From the cell containing the given text, extract its center point as [x, y] coordinate. 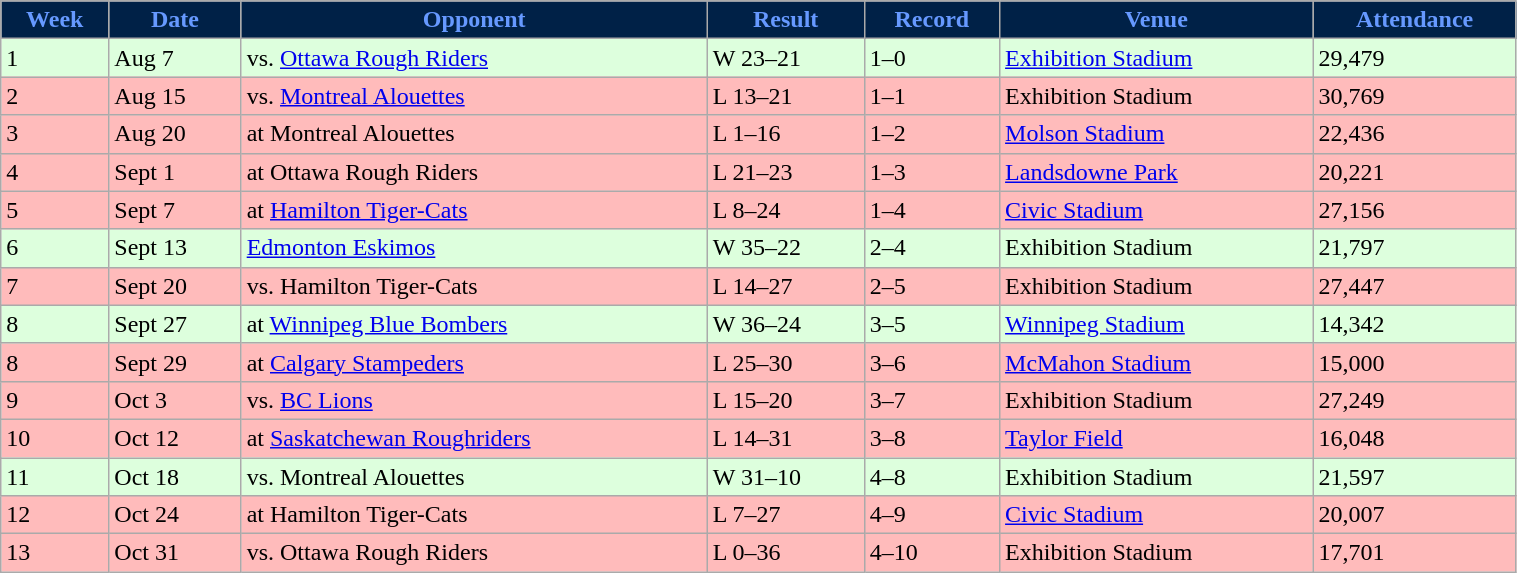
L 25–30 [786, 362]
16,048 [1414, 438]
vs. BC Lions [474, 400]
27,249 [1414, 400]
21,797 [1414, 248]
W 36–24 [786, 324]
3–5 [932, 324]
Molson Stadium [1157, 134]
4–9 [932, 515]
L 1–16 [786, 134]
5 [55, 210]
L 15–20 [786, 400]
6 [55, 248]
L 13–21 [786, 96]
1–4 [932, 210]
Result [786, 20]
Oct 18 [175, 477]
L 14–27 [786, 286]
22,436 [1414, 134]
9 [55, 400]
13 [55, 553]
at Calgary Stampeders [474, 362]
4 [55, 172]
4–8 [932, 477]
McMahon Stadium [1157, 362]
at Ottawa Rough Riders [474, 172]
L 0–36 [786, 553]
Landsdowne Park [1157, 172]
3–7 [932, 400]
7 [55, 286]
21,597 [1414, 477]
vs. Hamilton Tiger-Cats [474, 286]
W 35–22 [786, 248]
Sept 13 [175, 248]
Aug 7 [175, 58]
at Montreal Alouettes [474, 134]
12 [55, 515]
1 [55, 58]
2 [55, 96]
15,000 [1414, 362]
L 7–27 [786, 515]
W 31–10 [786, 477]
1–1 [932, 96]
27,156 [1414, 210]
Date [175, 20]
Sept 20 [175, 286]
Opponent [474, 20]
Aug 20 [175, 134]
Oct 3 [175, 400]
Oct 12 [175, 438]
at Saskatchewan Roughriders [474, 438]
L 21–23 [786, 172]
Sept 1 [175, 172]
3–8 [932, 438]
10 [55, 438]
2–5 [932, 286]
3–6 [932, 362]
Sept 7 [175, 210]
Aug 15 [175, 96]
W 23–21 [786, 58]
Attendance [1414, 20]
Oct 24 [175, 515]
1–2 [932, 134]
Edmonton Eskimos [474, 248]
Oct 31 [175, 553]
Sept 27 [175, 324]
1–0 [932, 58]
L 14–31 [786, 438]
30,769 [1414, 96]
20,221 [1414, 172]
17,701 [1414, 553]
11 [55, 477]
4–10 [932, 553]
Sept 29 [175, 362]
Venue [1157, 20]
Week [55, 20]
29,479 [1414, 58]
14,342 [1414, 324]
Record [932, 20]
20,007 [1414, 515]
at Winnipeg Blue Bombers [474, 324]
Winnipeg Stadium [1157, 324]
3 [55, 134]
Taylor Field [1157, 438]
L 8–24 [786, 210]
1–3 [932, 172]
27,447 [1414, 286]
2–4 [932, 248]
